Determine the (X, Y) coordinate at the center of the cell enclosing the given text.  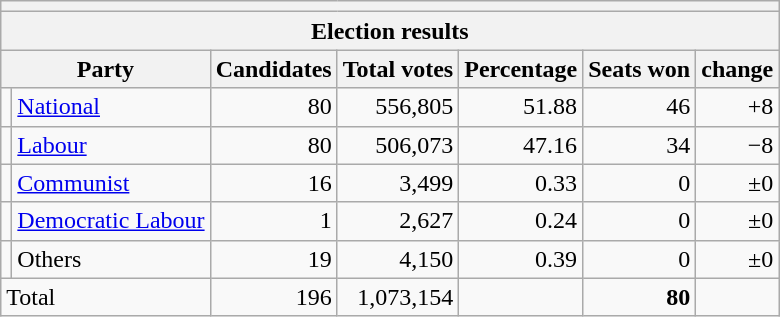
506,073 (398, 145)
556,805 (398, 107)
4,150 (398, 259)
3,499 (398, 183)
47.16 (521, 145)
Democratic Labour (111, 221)
196 (274, 297)
−8 (738, 145)
Total (106, 297)
51.88 (521, 107)
change (738, 69)
Party (106, 69)
National (111, 107)
Election results (390, 31)
34 (640, 145)
Percentage (521, 69)
19 (274, 259)
+8 (738, 107)
16 (274, 183)
46 (640, 107)
0.39 (521, 259)
Communist (111, 183)
2,627 (398, 221)
1 (274, 221)
Labour (111, 145)
Candidates (274, 69)
1,073,154 (398, 297)
Seats won (640, 69)
Others (111, 259)
0.24 (521, 221)
0.33 (521, 183)
Total votes (398, 69)
